Locate the cell with the specified text and output its [x, y] center coordinate. 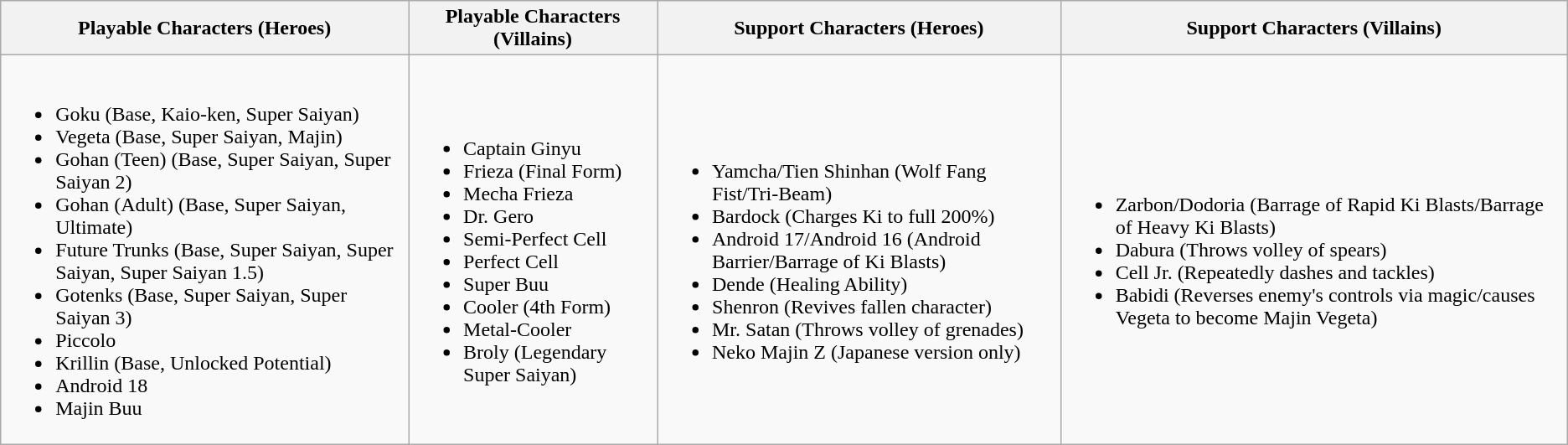
Support Characters (Villains) [1313, 28]
Support Characters (Heroes) [859, 28]
Playable Characters (Villains) [533, 28]
Playable Characters (Heroes) [204, 28]
Captain GinyuFrieza (Final Form)Mecha FriezaDr. GeroSemi-Perfect CellPerfect CellSuper BuuCooler (4th Form)Metal-CoolerBroly (Legendary Super Saiyan) [533, 250]
